Detect which cell encompasses the target text, then output its [x, y] center coordinate. 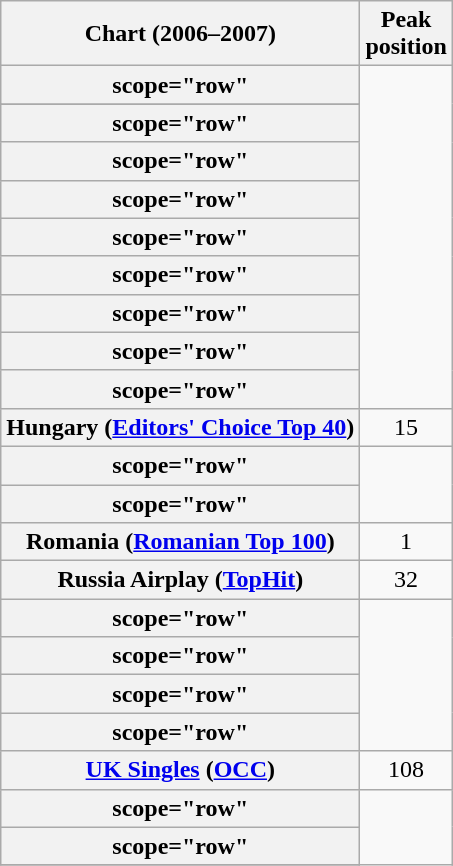
Romania (Romanian Top 100) [180, 542]
Peakposition [406, 34]
1 [406, 542]
Chart (2006–2007) [180, 34]
Russia Airplay (TopHit) [180, 580]
Hungary (Editors' Choice Top 40) [180, 427]
15 [406, 427]
UK Singles (OCC) [180, 770]
32 [406, 580]
108 [406, 770]
